Return the (X, Y) coordinate for the center point of the cell that contains the specified text.  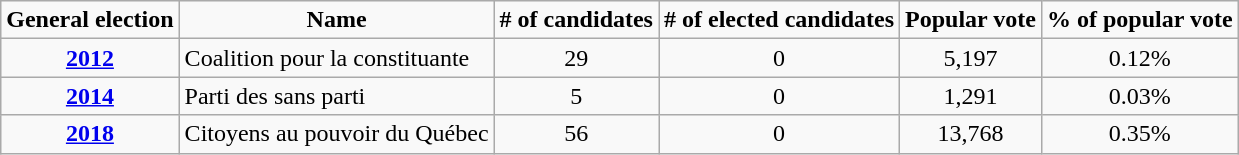
Parti des sans parti (336, 96)
5,197 (971, 58)
1,291 (971, 96)
2018 (90, 134)
Name (336, 20)
Citoyens au pouvoir du Québec (336, 134)
2012 (90, 58)
Popular vote (971, 20)
0.35% (1140, 134)
29 (576, 58)
0.12% (1140, 58)
Coalition pour la constituante (336, 58)
% of popular vote (1140, 20)
# of candidates (576, 20)
5 (576, 96)
13,768 (971, 134)
56 (576, 134)
# of elected candidates (778, 20)
2014 (90, 96)
General election (90, 20)
0.03% (1140, 96)
